Scan for the cell matching the given text and deliver its (x, y) coordinate at center. 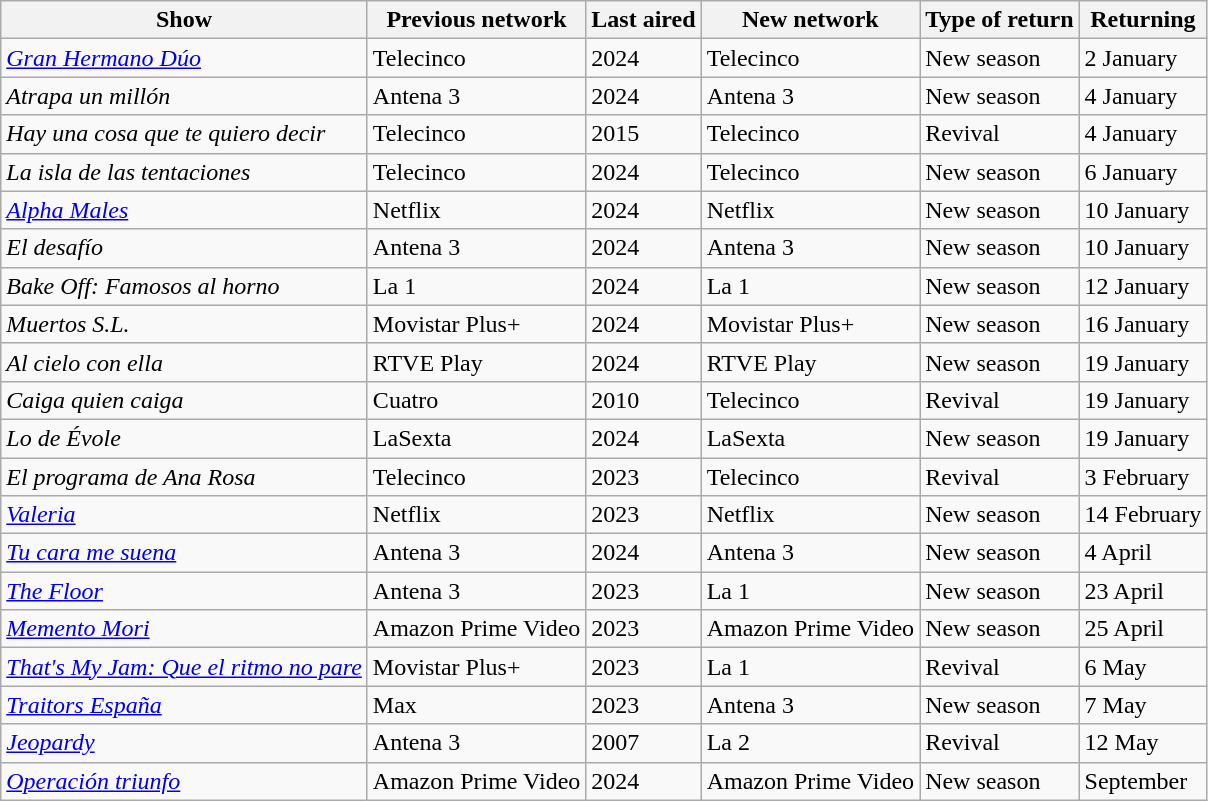
New network (810, 20)
Last aired (644, 20)
Alpha Males (184, 210)
September (1143, 781)
El programa de Ana Rosa (184, 477)
La 2 (810, 743)
4 April (1143, 553)
That's My Jam: Que el ritmo no pare (184, 667)
Tu cara me suena (184, 553)
Returning (1143, 20)
Cuatro (476, 400)
Gran Hermano Dúo (184, 58)
Atrapa un millón (184, 96)
12 January (1143, 286)
Type of return (1000, 20)
Caiga quien caiga (184, 400)
6 January (1143, 172)
14 February (1143, 515)
Valeria (184, 515)
Previous network (476, 20)
Memento Mori (184, 629)
2015 (644, 134)
6 May (1143, 667)
Operación triunfo (184, 781)
Max (476, 705)
25 April (1143, 629)
Al cielo con ella (184, 362)
La isla de las tentaciones (184, 172)
2 January (1143, 58)
Show (184, 20)
16 January (1143, 324)
12 May (1143, 743)
Jeopardy (184, 743)
Bake Off: Famosos al horno (184, 286)
2007 (644, 743)
Lo de Évole (184, 438)
3 February (1143, 477)
Traitors España (184, 705)
7 May (1143, 705)
Hay una cosa que te quiero decir (184, 134)
Muertos S.L. (184, 324)
El desafío (184, 248)
2010 (644, 400)
23 April (1143, 591)
The Floor (184, 591)
